For the text-containing cell, return its midpoint in [X, Y] coordinate format. 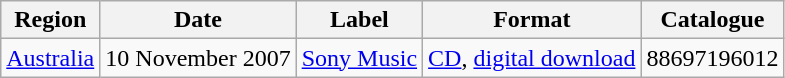
Date [198, 20]
88697196012 [712, 58]
Region [50, 20]
Format [532, 20]
Label [359, 20]
Australia [50, 58]
Catalogue [712, 20]
10 November 2007 [198, 58]
CD, digital download [532, 58]
Sony Music [359, 58]
